Pinpoint the cell where the given text exists, returning its [x, y] midpoint coordinate. 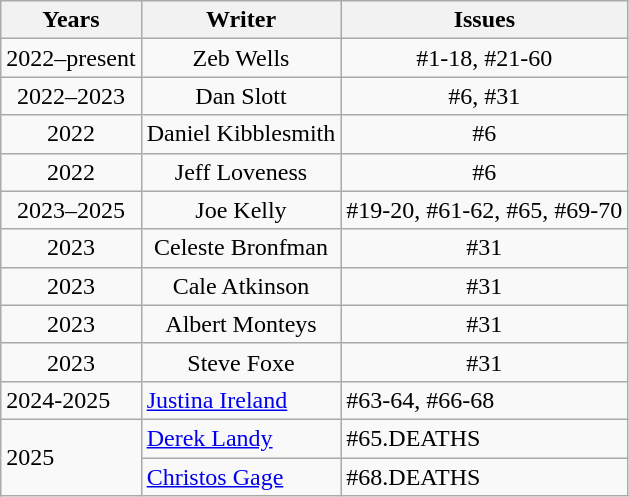
Jeff Loveness [241, 172]
#6, #31 [484, 96]
2022–present [71, 58]
Writer [241, 20]
2025 [71, 457]
Albert Monteys [241, 324]
Daniel Kibblesmith [241, 134]
Christos Gage [241, 477]
2024-2025 [71, 400]
Steve Foxe [241, 362]
Celeste Bronfman [241, 248]
Cale Atkinson [241, 286]
Issues [484, 20]
#65.DEATHS [484, 438]
#63-64, #66-68 [484, 400]
Zeb Wells [241, 58]
Dan Slott [241, 96]
#19-20, #61-62, #65, #69-70 [484, 210]
2023–2025 [71, 210]
Derek Landy [241, 438]
Joe Kelly [241, 210]
2022–2023 [71, 96]
Years [71, 20]
Justina Ireland [241, 400]
#1-18, #21-60 [484, 58]
#68.DEATHS [484, 477]
